Capture the cell that displays the provided text and extract its [X, Y] central coordinate. 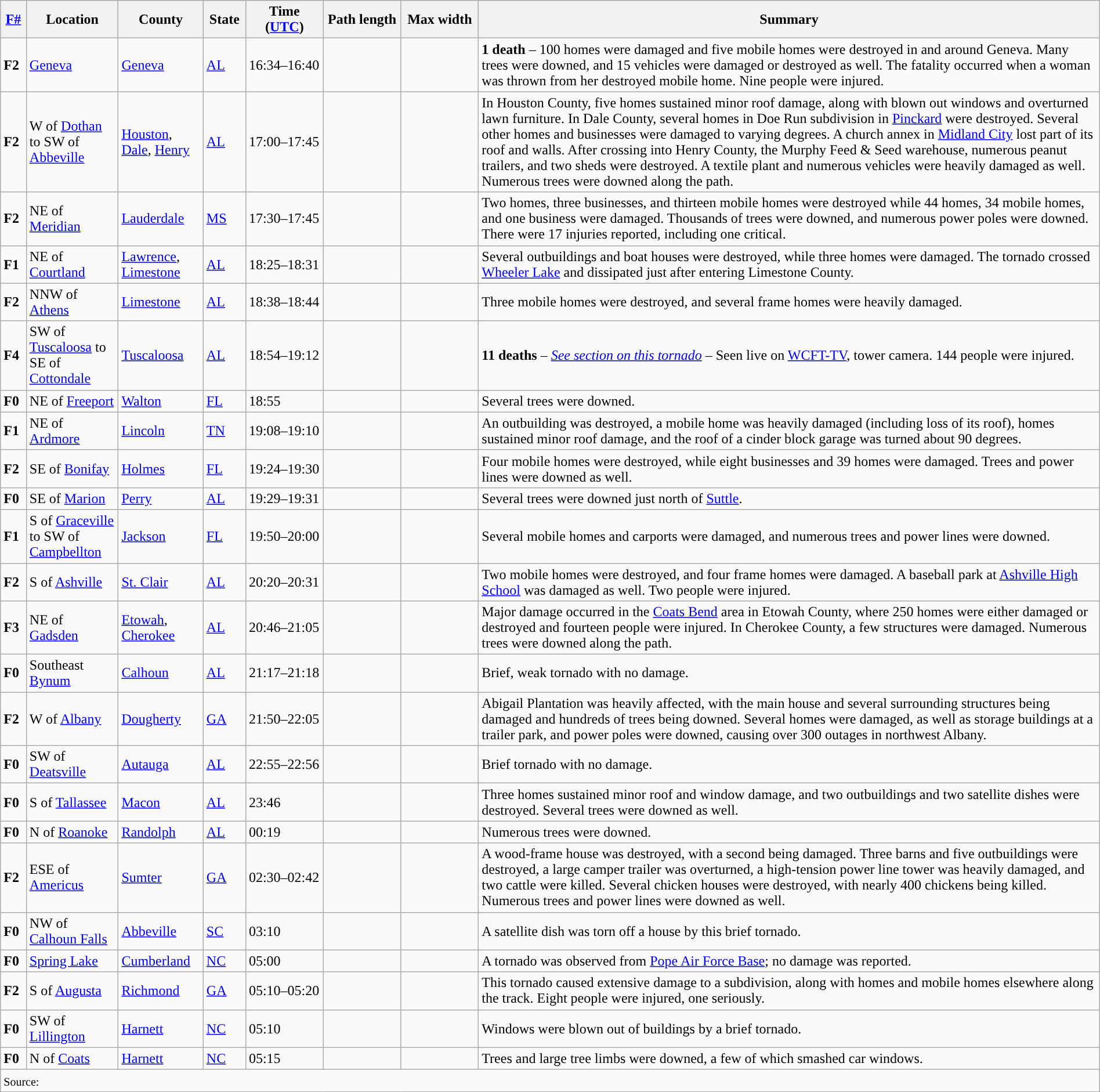
Three mobile homes were destroyed, and several frame homes were heavily damaged. [789, 302]
19:50–20:00 [284, 536]
05:10–05:20 [284, 991]
21:50–22:05 [284, 719]
S of Tallassee [72, 802]
County [161, 20]
S of Ashville [72, 581]
Holmes [161, 469]
NW of Calhoun Falls [72, 931]
Perry [161, 498]
TN [224, 431]
Lawrence, Limestone [161, 265]
Dougherty [161, 719]
NE of Courtland [72, 265]
Several mobile homes and carports were damaged, and numerous trees and power lines were downed. [789, 536]
W of Dothan to SW of Abbeville [72, 142]
18:54–19:12 [284, 355]
MS [224, 219]
State [224, 20]
11 deaths – See section on this tornado – Seen live on WCFT-TV, tower camera. 144 people were injured. [789, 355]
A tornado was observed from Pope Air Force Base; no damage was reported. [789, 961]
17:00–17:45 [284, 142]
SC [224, 931]
Southeast Bynum [72, 673]
NNW of Athens [72, 302]
Location [72, 20]
Randolph [161, 832]
ESE of Americus [72, 877]
SW of Deatsville [72, 765]
Summary [789, 20]
Autauga [161, 765]
Richmond [161, 991]
05:00 [284, 961]
Trees and large tree limbs were downed, a few of which smashed car windows. [789, 1058]
Brief tornado with no damage. [789, 765]
18:55 [284, 401]
F3 [14, 628]
Macon [161, 802]
F# [14, 20]
02:30–02:42 [284, 877]
22:55–22:56 [284, 765]
Several trees were downed just north of Suttle. [789, 498]
SW of Tuscaloosa to SE of Cottondale [72, 355]
20:46–21:05 [284, 628]
N of Coats [72, 1058]
Sumter [161, 877]
Abbeville [161, 931]
Limestone [161, 302]
18:38–18:44 [284, 302]
S of Augusta [72, 991]
Jackson [161, 536]
St. Clair [161, 581]
Calhoun [161, 673]
Etowah, Cherokee [161, 628]
Time (UTC) [284, 20]
Numerous trees were downed. [789, 832]
Cumberland [161, 961]
N of Roanoke [72, 832]
16:34–16:40 [284, 65]
Lauderdale [161, 219]
Walton [161, 401]
Max width [440, 20]
Three homes sustained minor roof and window damage, and two outbuildings and two satellite dishes were destroyed. Several trees were downed as well. [789, 802]
00:19 [284, 832]
Several trees were downed. [789, 401]
19:29–19:31 [284, 498]
Brief, weak tornado with no damage. [789, 673]
19:24–19:30 [284, 469]
NE of Gadsden [72, 628]
Spring Lake [72, 961]
05:10 [284, 1028]
05:15 [284, 1058]
SE of Marion [72, 498]
Source: [550, 1080]
Lincoln [161, 431]
NE of Ardmore [72, 431]
Four mobile homes were destroyed, while eight businesses and 39 homes were damaged. Trees and power lines were downed as well. [789, 469]
Path length [362, 20]
SE of Bonifay [72, 469]
SW of Lillington [72, 1028]
19:08–19:10 [284, 431]
A satellite dish was torn off a house by this brief tornado. [789, 931]
Houston, Dale, Henry [161, 142]
NE of Freeport [72, 401]
03:10 [284, 931]
21:17–21:18 [284, 673]
Tuscaloosa [161, 355]
W of Albany [72, 719]
Windows were blown out of buildings by a brief tornado. [789, 1028]
23:46 [284, 802]
18:25–18:31 [284, 265]
20:20–20:31 [284, 581]
S of Graceville to SW of Campbellton [72, 536]
17:30–17:45 [284, 219]
F4 [14, 355]
NE of Meridian [72, 219]
